Locate the cell with the specified text and output its (X, Y) center coordinate. 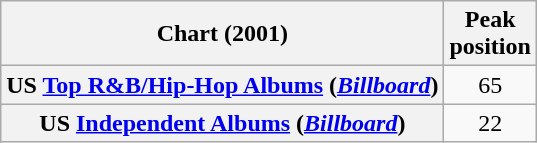
Chart (2001) (222, 34)
22 (490, 123)
US Top R&B/Hip-Hop Albums (Billboard) (222, 85)
US Independent Albums (Billboard) (222, 123)
65 (490, 85)
Peakposition (490, 34)
